For the text-containing cell, return its midpoint in [x, y] coordinate format. 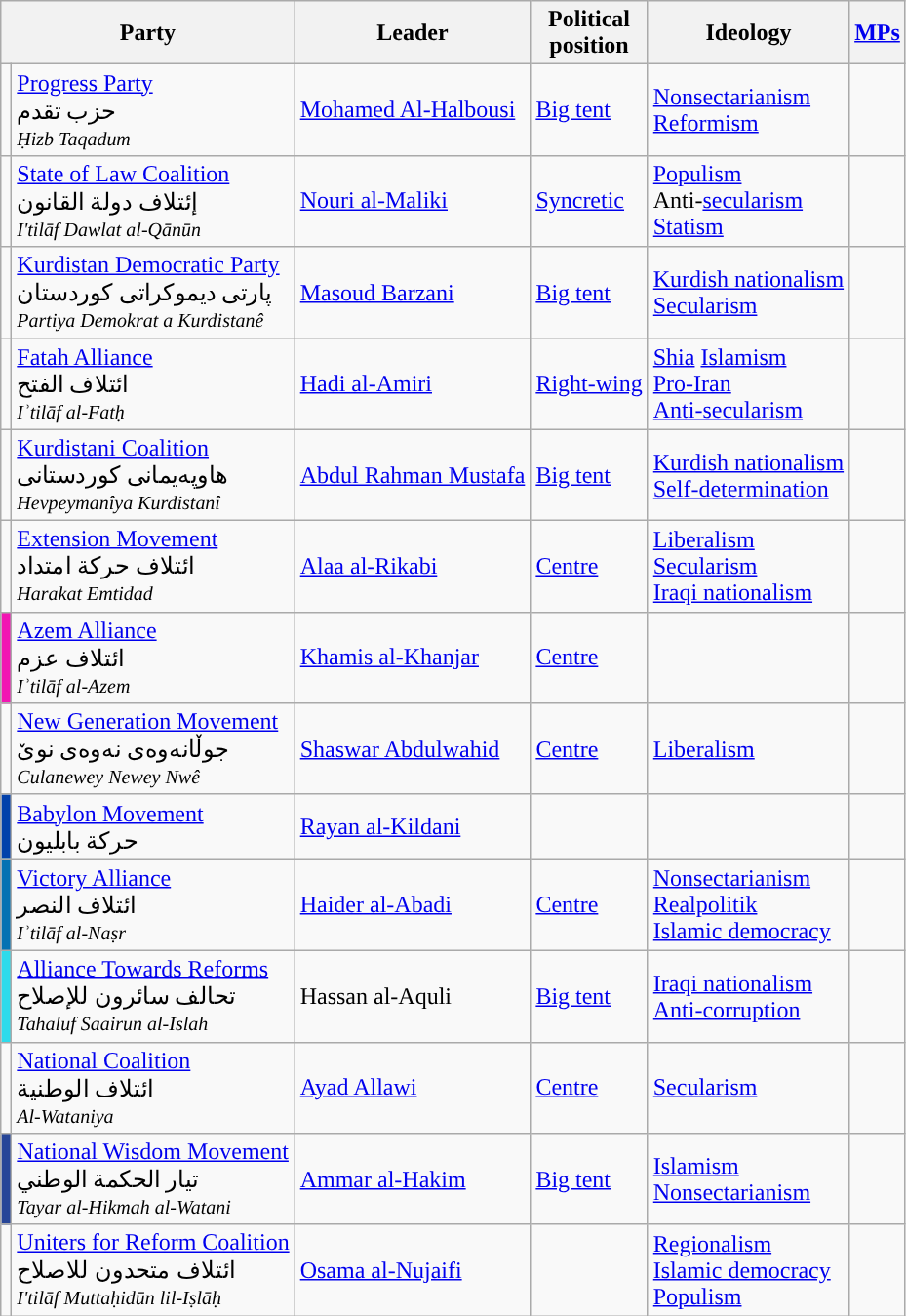
Abdul Rahman Mustafa [413, 475]
Syncretic [589, 201]
Right-wing [589, 383]
Kurdish nationalismSelf-determination [748, 475]
MPs [878, 33]
Politicalposition [589, 33]
Osama al-Nujaifi [413, 1270]
Ayad Allawi [413, 1088]
Masoud Barzani [413, 293]
Alaa al-Rikabi [413, 567]
National Coalitionائتلاف الوطنيةAl-Wataniya [153, 1088]
PopulismAnti-secularismStatism [748, 201]
LiberalismSecularismIraqi nationalism [748, 567]
NonsectarianismReformism [748, 110]
Rayan al-Kildani [413, 827]
New Generation Movementجوڵانه‌وه‌ی نه‌وه‌ی نوێCulanewey Newey Nwê [153, 749]
Khamis al-Khanjar [413, 658]
NonsectarianismRealpolitikIslamic democracy [748, 905]
Fatah Allianceائتلاف الفتحIʾtilāf al-Fatḥ [153, 383]
Ammar al-Hakim [413, 1179]
National Wisdom Movementتيار الحكمة الوطنيTayar al-Hikmah al-Watani [153, 1179]
Hadi al-Amiri [413, 383]
Haider al-Abadi [413, 905]
Kurdish nationalismSecularism [748, 293]
Ideology [748, 33]
RegionalismIslamic democracyPopulism [748, 1270]
Secularism [748, 1088]
Azem Allianceائتلاف عزمIʾtilāf al-Azem [153, 658]
Leader [413, 33]
Victory Allianceائتلاف النصرIʾtilāf al-Naṣr [153, 905]
Shia IslamismPro-IranAnti-secularism [748, 383]
Party [148, 33]
Kurdistani Coalitionهاوپەیمانی كوردستانیHevpeymanîya Kurdistanî [153, 475]
Kurdistan Democratic Partyپارتی دیموکراتی کوردستانPartiya Demokrat a Kurdistanê [153, 293]
IslamismNonsectarianism [748, 1179]
State of Law Coalitionإئتلاف دولة القانونI'tilāf Dawlat al-Qānūn [153, 201]
Liberalism [748, 749]
Babylon Movementحركة بابليون [153, 827]
Alliance Towards Reformsتحالف سائرون للإصلاحTahaluf Saairun al-Islah [153, 996]
Progress Partyحزب تقدمḤizb Taqadum [153, 110]
Uniters for Reform Coalitionائتلاف متحدون للاصلاحI'tilāf Muttaḥidūn lil-Iṣlāḥ [153, 1270]
Hassan al-Aquli [413, 996]
Extension Movementائتلاف حركة امتدادHarakat Emtidad [153, 567]
Mohamed Al-Halbousi [413, 110]
Nouri al-Maliki [413, 201]
Iraqi nationalismAnti-corruption [748, 996]
Shaswar Abdulwahid [413, 749]
